Return the [X, Y] coordinate for the center point of the cell that contains the specified text.  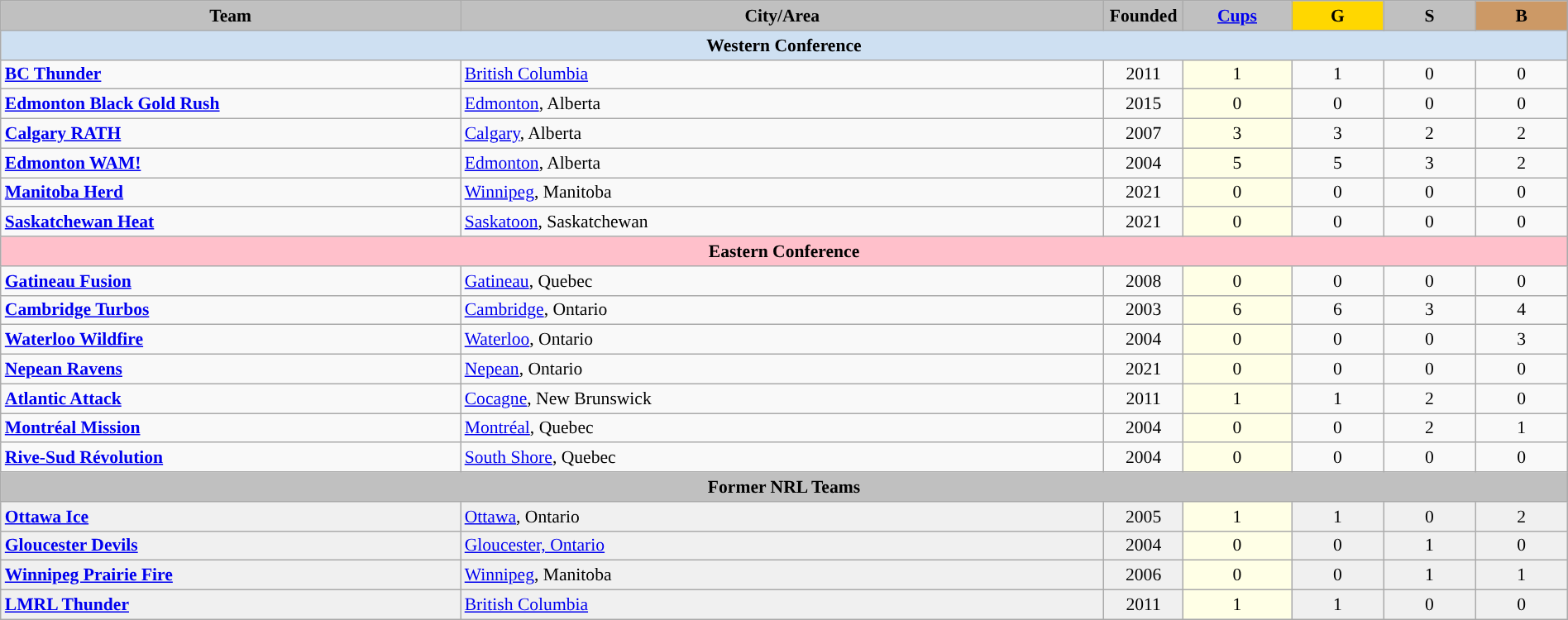
Ottawa Ice [231, 517]
Edmonton WAM! [231, 163]
Calgary RATH [231, 134]
Eastern Conference [784, 251]
Nepean, Ontario [782, 370]
Waterloo Wildfire [231, 340]
Atlantic Attack [231, 398]
2006 [1143, 575]
Gatineau, Quebec [782, 281]
Western Conference [784, 45]
Saskatoon, Saskatchewan [782, 222]
Rive-Sud Révolution [231, 458]
Nepean Ravens [231, 370]
Gloucester, Ontario [782, 546]
LMRL Thunder [231, 605]
Montréal Mission [231, 428]
2003 [1143, 310]
BC Thunder [231, 74]
Manitoba Herd [231, 193]
Waterloo, Ontario [782, 340]
Cups [1237, 16]
Cambridge Turbos [231, 310]
4 [1522, 310]
Calgary, Alberta [782, 134]
Cocagne, New Brunswick [782, 398]
Gloucester Devils [231, 546]
Saskatchewan Heat [231, 222]
City/Area [782, 16]
Former NRL Teams [784, 487]
2008 [1143, 281]
South Shore, Quebec [782, 458]
Team [231, 16]
Founded [1143, 16]
B [1522, 16]
Gatineau Fusion [231, 281]
2007 [1143, 134]
Ottawa, Ontario [782, 517]
2005 [1143, 517]
Edmonton Black Gold Rush [231, 104]
2015 [1143, 104]
G [1338, 16]
Cambridge, Ontario [782, 310]
S [1429, 16]
Montréal, Quebec [782, 428]
Winnipeg Prairie Fire [231, 575]
